For the text-containing cell, return its midpoint in (X, Y) coordinate format. 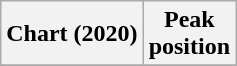
Peak position (189, 34)
Chart (2020) (72, 34)
